Provide the [X, Y] coordinate of the cell's center where the given text is located.  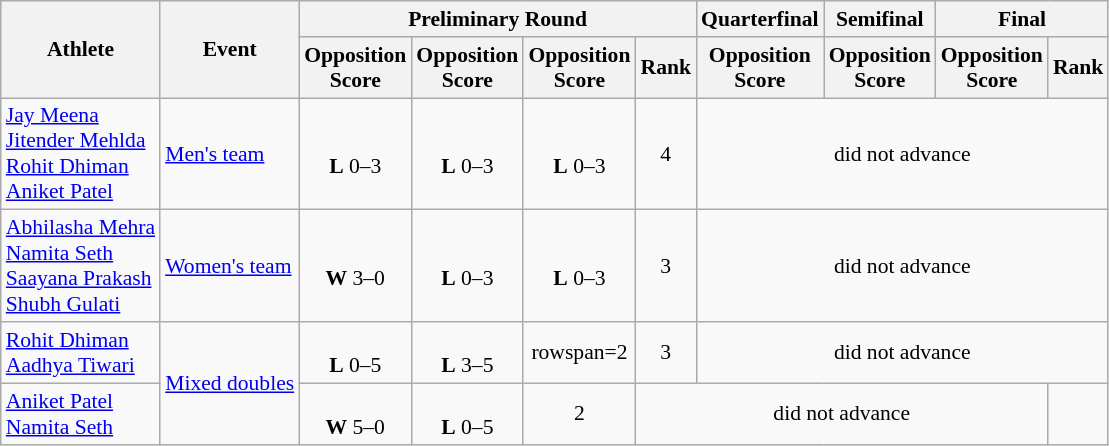
Preliminary Round [498, 19]
2 [579, 414]
Abhilasha MehraNamita SethSaayana PrakashShubh Gulati [80, 266]
L 3–5 [467, 352]
Final [1022, 19]
Rohit DhimanAadhya Tiwari [80, 352]
W 5–0 [355, 414]
Athlete [80, 50]
Mixed doubles [230, 383]
Quarterfinal [760, 19]
Event [230, 50]
rowspan=2 [579, 352]
W 3–0 [355, 266]
4 [666, 154]
Women's team [230, 266]
Jay MeenaJitender MehldaRohit DhimanAniket Patel [80, 154]
Semifinal [880, 19]
Aniket PatelNamita Seth [80, 414]
Men's team [230, 154]
